Return (X, Y) of the center of cell containing provided text 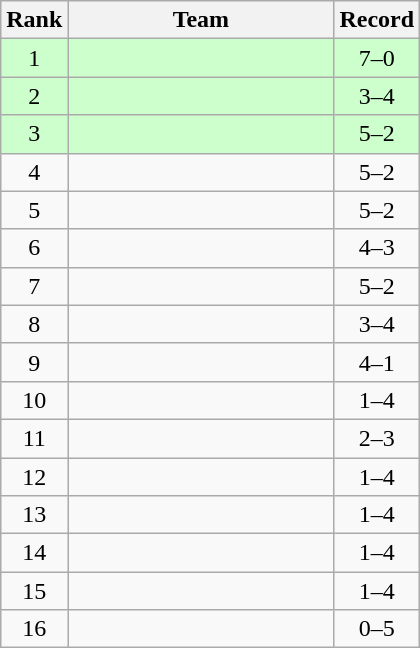
Record (377, 20)
7–0 (377, 58)
2 (34, 96)
11 (34, 438)
10 (34, 400)
7 (34, 286)
4 (34, 172)
5 (34, 210)
8 (34, 324)
Rank (34, 20)
15 (34, 591)
4–3 (377, 248)
1 (34, 58)
14 (34, 553)
12 (34, 477)
Team (201, 20)
9 (34, 362)
6 (34, 248)
13 (34, 515)
4–1 (377, 362)
2–3 (377, 438)
0–5 (377, 629)
16 (34, 629)
3 (34, 134)
